Detect which cell encompasses the target text, then output its [x, y] center coordinate. 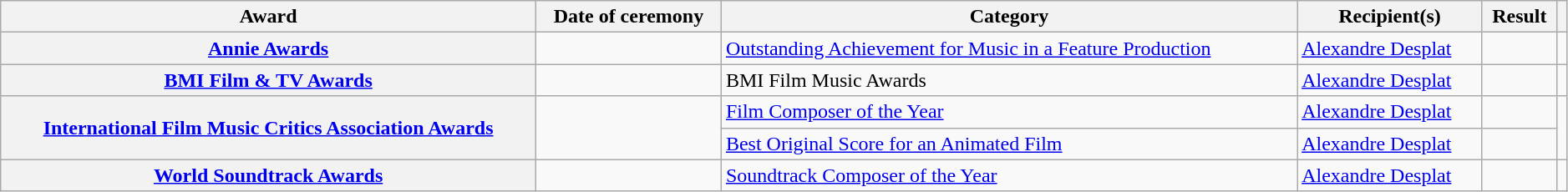
Award [269, 17]
Soundtrack Composer of the Year [1009, 175]
International Film Music Critics Association Awards [269, 128]
Recipient(s) [1390, 17]
Outstanding Achievement for Music in a Feature Production [1009, 48]
BMI Film & TV Awards [269, 80]
Result [1519, 17]
BMI Film Music Awards [1009, 80]
Best Original Score for an Animated Film [1009, 144]
Date of ceremony [628, 17]
Category [1009, 17]
World Soundtrack Awards [269, 175]
Annie Awards [269, 48]
Film Composer of the Year [1009, 112]
